Search for the cell housing the specified text and yield its [x, y] center coordinate. 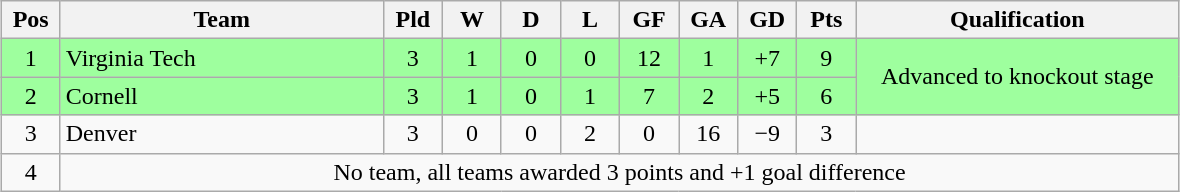
16 [708, 134]
−9 [768, 134]
Team [222, 20]
GA [708, 20]
Advanced to knockout stage [1018, 77]
9 [826, 58]
W [472, 20]
Virginia Tech [222, 58]
L [590, 20]
6 [826, 96]
GD [768, 20]
12 [650, 58]
+5 [768, 96]
7 [650, 96]
Qualification [1018, 20]
Pos [30, 20]
Cornell [222, 96]
Pld [412, 20]
Pts [826, 20]
D [530, 20]
GF [650, 20]
4 [30, 172]
+7 [768, 58]
No team, all teams awarded 3 points and +1 goal difference [620, 172]
Denver [222, 134]
